Identify which cell holds the provided text, then report its (x, y) central coordinate. 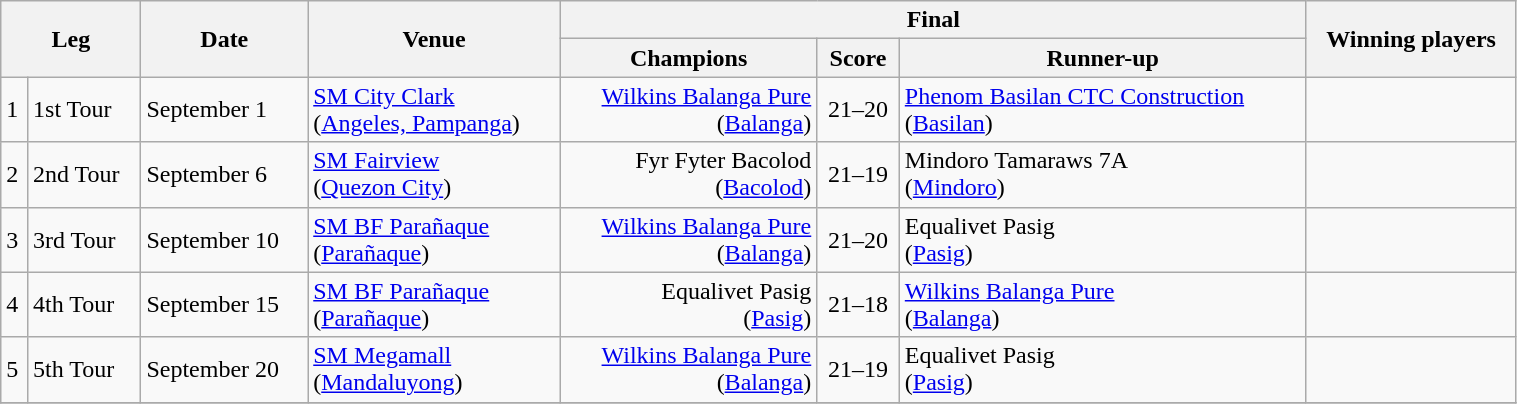
21–18 (858, 304)
Venue (434, 39)
Leg (71, 39)
September 6 (224, 174)
4 (14, 304)
September 10 (224, 240)
Date (224, 39)
5 (14, 370)
3rd Tour (84, 240)
SM City Clark (Angeles, Pampanga) (434, 110)
Final (933, 20)
Champions (688, 58)
September 1 (224, 110)
Fyr Fyter Bacolod(Bacolod) (688, 174)
4th Tour (84, 304)
SM Fairview (Quezon City) (434, 174)
1 (14, 110)
Mindoro Tamaraws 7A(Mindoro) (1102, 174)
3 (14, 240)
Phenom Basilan CTC Construction(Basilan) (1102, 110)
SM Megamall (Mandaluyong) (434, 370)
September 15 (224, 304)
2nd Tour (84, 174)
Winning players (1411, 39)
1st Tour (84, 110)
5th Tour (84, 370)
2 (14, 174)
September 20 (224, 370)
Runner-up (1102, 58)
Score (858, 58)
